Find where the given text appears and provide that cell's center as (x, y) coordinate. 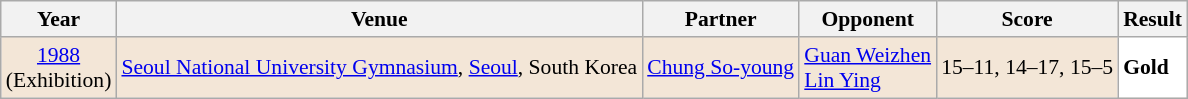
Chung So-young (720, 68)
15–11, 14–17, 15–5 (1027, 68)
Gold (1152, 68)
Score (1027, 19)
Seoul National University Gymnasium, Seoul, South Korea (379, 68)
Result (1152, 19)
Guan Weizhen Lin Ying (868, 68)
Year (59, 19)
Opponent (868, 19)
Venue (379, 19)
1988(Exhibition) (59, 68)
Partner (720, 19)
